Return the (X, Y) coordinate for the center point of the cell that contains the specified text.  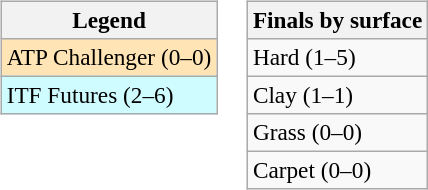
Grass (0–0) (337, 133)
Clay (1–1) (337, 95)
Carpet (0–0) (337, 171)
ATP Challenger (0–0) (108, 57)
Finals by surface (337, 20)
Legend (108, 20)
ITF Futures (2–6) (108, 95)
Hard (1–5) (337, 57)
